For the text-containing cell, return its midpoint in (X, Y) coordinate format. 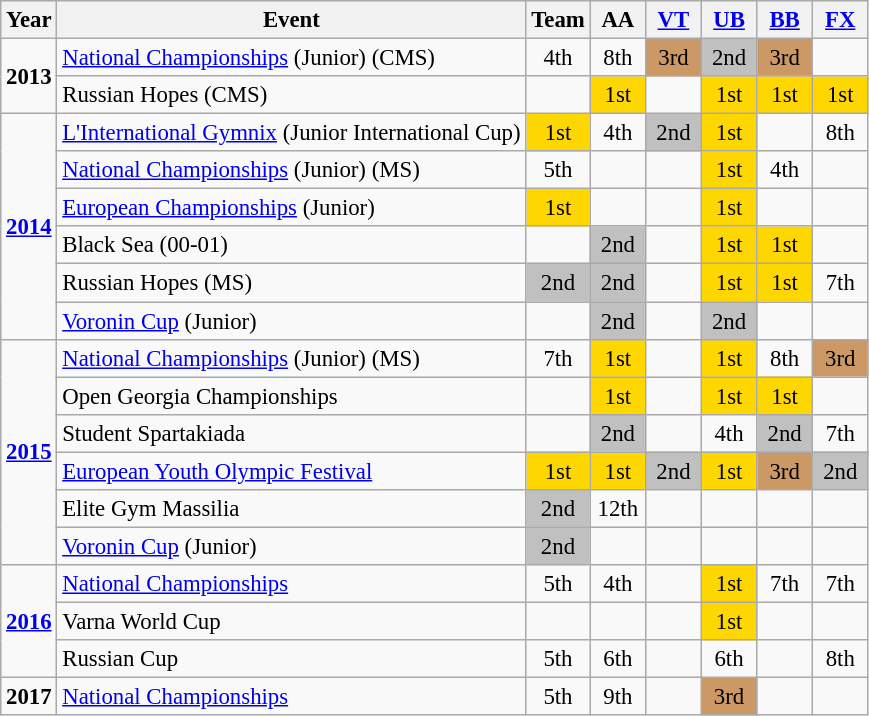
Student Spartakiada (292, 433)
UB (729, 20)
12th (618, 509)
Team (558, 20)
Event (292, 20)
9th (618, 697)
European Championships (Junior) (292, 208)
Year (29, 20)
National Championships (Junior) (CMS) (292, 58)
2016 (29, 622)
Elite Gym Massilia (292, 509)
L'International Gymnix (Junior International Cup) (292, 133)
FX (840, 20)
2014 (29, 227)
BB (785, 20)
European Youth Olympic Festival (292, 471)
AA (618, 20)
Black Sea (00-01) (292, 245)
2013 (29, 76)
Russian Cup (292, 659)
Russian Hopes (MS) (292, 283)
2017 (29, 697)
VT (674, 20)
Varna World Cup (292, 621)
2015 (29, 452)
Open Georgia Championships (292, 396)
Russian Hopes (CMS) (292, 95)
